Determine the (X, Y) coordinate at the center of the cell enclosing the given text.  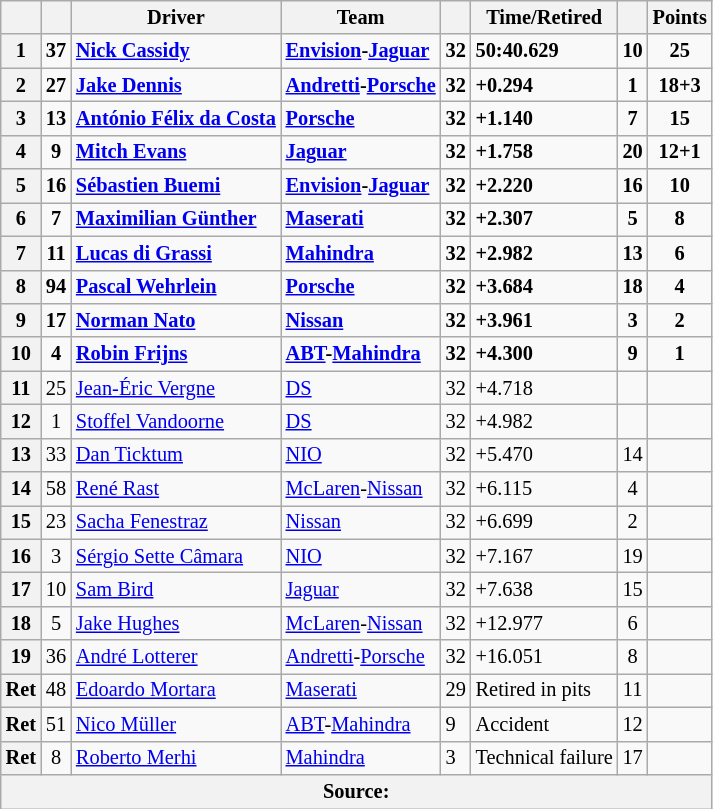
+2.982 (544, 253)
+3.684 (544, 287)
+12.977 (544, 623)
René Rast (176, 489)
+6.115 (544, 489)
+4.300 (544, 354)
+1.140 (544, 118)
Dan Ticktum (176, 455)
Retired in pits (544, 690)
Mitch Evans (176, 152)
+4.718 (544, 388)
+2.307 (544, 219)
Robin Frijns (176, 354)
Pascal Wehrlein (176, 287)
André Lotterer (176, 657)
27 (56, 85)
Nick Cassidy (176, 51)
Sam Bird (176, 589)
Stoffel Vandoorne (176, 421)
29 (456, 690)
Sérgio Sette Câmara (176, 556)
94 (56, 287)
51 (56, 724)
Accident (544, 724)
18+3 (680, 85)
50:40.629 (544, 51)
Lucas di Grassi (176, 253)
Sébastien Buemi (176, 186)
Maximilian Günther (176, 219)
Technical failure (544, 758)
+2.220 (544, 186)
23 (56, 522)
Jake Dennis (176, 85)
+4.982 (544, 421)
Jean-Éric Vergne (176, 388)
Time/Retired (544, 17)
António Félix da Costa (176, 118)
36 (56, 657)
+6.699 (544, 522)
Sacha Fenestraz (176, 522)
Points (680, 17)
Edoardo Mortara (176, 690)
Team (361, 17)
+1.758 (544, 152)
Jake Hughes (176, 623)
+3.961 (544, 320)
33 (56, 455)
12+1 (680, 152)
+7.167 (544, 556)
37 (56, 51)
+5.470 (544, 455)
+7.638 (544, 589)
Driver (176, 17)
Nico Müller (176, 724)
58 (56, 489)
+16.051 (544, 657)
20 (633, 152)
+0.294 (544, 85)
Source: (356, 791)
48 (56, 690)
Roberto Merhi (176, 758)
Norman Nato (176, 320)
